Identify which cell holds the provided text, then report its (x, y) central coordinate. 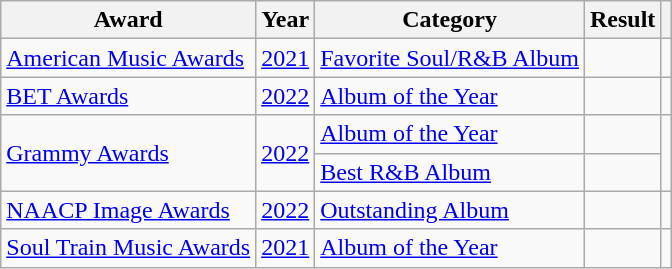
BET Awards (128, 96)
Outstanding Album (450, 210)
Soul Train Music Awards (128, 248)
American Music Awards (128, 58)
NAACP Image Awards (128, 210)
Category (450, 20)
Result (622, 20)
Favorite Soul/R&B Album (450, 58)
Grammy Awards (128, 153)
Award (128, 20)
Best R&B Album (450, 172)
Year (286, 20)
